Search for the cell housing the specified text and yield its (x, y) center coordinate. 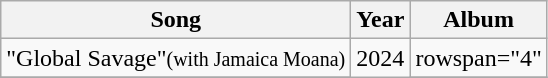
"Global Savage"(with Jamaica Moana) (176, 58)
Song (176, 20)
rowspan="4" (479, 58)
Year (380, 20)
Album (479, 20)
2024 (380, 58)
